Detect which cell encompasses the target text, then output its [x, y] center coordinate. 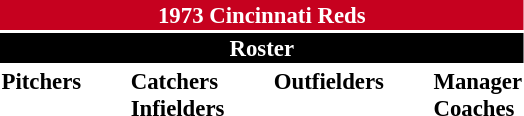
Roster [262, 48]
1973 Cincinnati Reds [262, 15]
